Return the (X, Y) coordinate for the center point of the cell that contains the specified text.  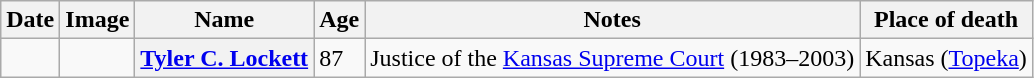
Image (98, 20)
87 (340, 58)
Place of death (946, 20)
Kansas (Topeka) (946, 58)
Tyler C. Lockett (224, 58)
Notes (612, 20)
Justice of the Kansas Supreme Court (1983–2003) (612, 58)
Date (30, 20)
Age (340, 20)
Name (224, 20)
